Scan for the cell matching the given text and deliver its (X, Y) coordinate at center. 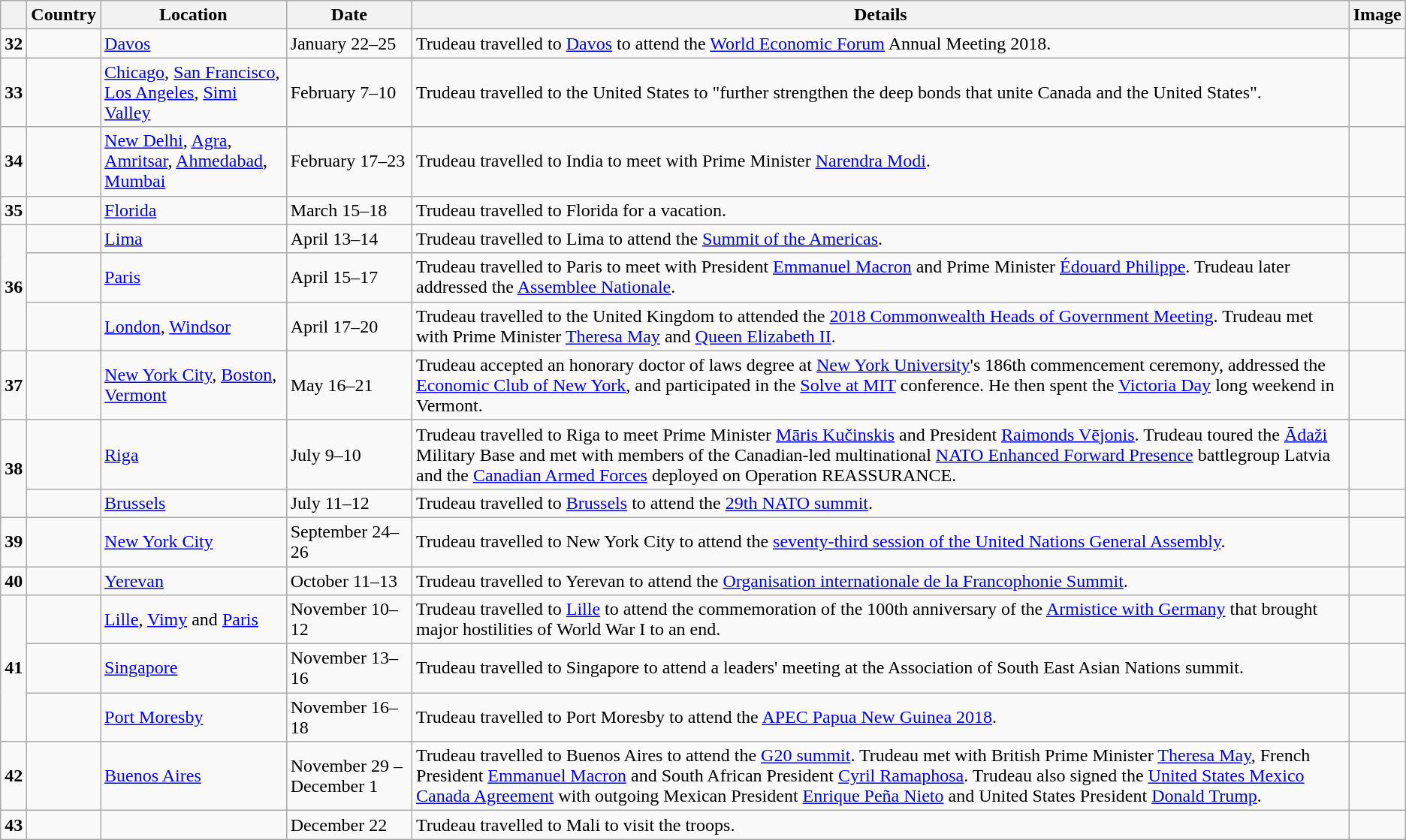
May 16–21 (348, 385)
Singapore (194, 668)
Trudeau travelled to Mali to visit the troops. (881, 825)
Trudeau travelled to Yerevan to attend the Organisation internationale de la Francophonie Summit. (881, 580)
London, Windsor (194, 326)
April 17–20 (348, 326)
November 10–12 (348, 620)
Date (348, 15)
New York City (194, 542)
December 22 (348, 825)
33 (14, 92)
Trudeau travelled to Lima to attend the Summit of the Americas. (881, 239)
39 (14, 542)
Paris (194, 278)
38 (14, 468)
Chicago, San Francisco, Los Angeles, Simi Valley (194, 92)
Trudeau travelled to India to meet with Prime Minister Narendra Modi. (881, 161)
43 (14, 825)
November 29 – December 1 (348, 776)
Florida (194, 210)
April 15–17 (348, 278)
July 9–10 (348, 454)
October 11–13 (348, 580)
Details (881, 15)
32 (14, 44)
41 (14, 668)
Trudeau travelled to the United States to "further strengthen the deep bonds that unite Canada and the United States". (881, 92)
November 13–16 (348, 668)
Country (64, 15)
Trudeau travelled to Florida for a vacation. (881, 210)
April 13–14 (348, 239)
February 7–10 (348, 92)
Buenos Aires (194, 776)
Lille, Vimy and Paris (194, 620)
Location (194, 15)
37 (14, 385)
Port Moresby (194, 718)
Lima (194, 239)
March 15–18 (348, 210)
Trudeau travelled to Singapore to attend a leaders' meeting at the Association of South East Asian Nations summit. (881, 668)
Image (1377, 15)
January 22–25 (348, 44)
February 17–23 (348, 161)
New York City, Boston, Vermont (194, 385)
Brussels (194, 503)
Trudeau travelled to Brussels to attend the 29th NATO summit. (881, 503)
Davos (194, 44)
34 (14, 161)
July 11–12 (348, 503)
40 (14, 580)
New Delhi, Agra, Amritsar, Ahmedabad, Mumbai (194, 161)
42 (14, 776)
November 16–18 (348, 718)
Trudeau travelled to Davos to attend the World Economic Forum Annual Meeting 2018. (881, 44)
35 (14, 210)
Riga (194, 454)
36 (14, 288)
September 24–26 (348, 542)
Trudeau travelled to New York City to attend the seventy-third session of the United Nations General Assembly. (881, 542)
Trudeau travelled to Port Moresby to attend the APEC Papua New Guinea 2018. (881, 718)
Yerevan (194, 580)
